Identify which cell holds the provided text, then report its (X, Y) central coordinate. 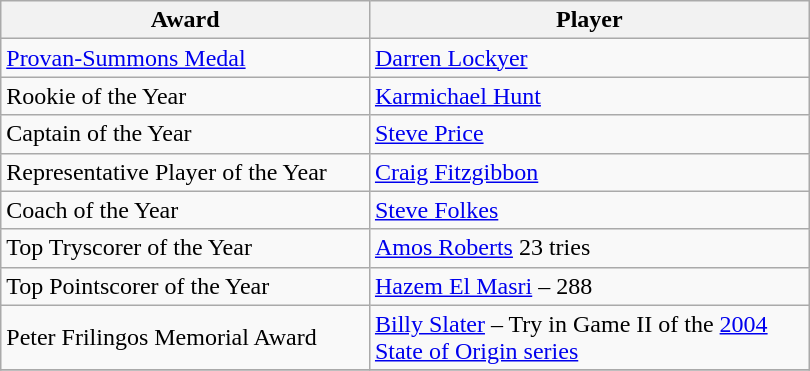
Peter Frilingos Memorial Award (186, 338)
Amos Roberts 23 tries (589, 248)
Karmichael Hunt (589, 96)
Provan-Summons Medal (186, 58)
Top Tryscorer of the Year (186, 248)
Rookie of the Year (186, 96)
Captain of the Year (186, 134)
Representative Player of the Year (186, 172)
Steve Folkes (589, 210)
Billy Slater – Try in Game II of the 2004 State of Origin series (589, 338)
Player (589, 20)
Award (186, 20)
Hazem El Masri – 288 (589, 286)
Coach of the Year (186, 210)
Steve Price (589, 134)
Top Pointscorer of the Year (186, 286)
Darren Lockyer (589, 58)
Craig Fitzgibbon (589, 172)
